Pinpoint the cell where the given text exists, returning its (X, Y) midpoint coordinate. 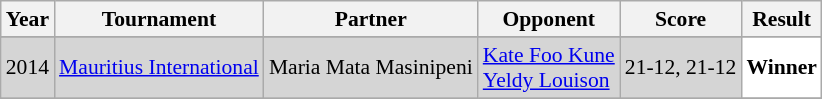
Result (782, 19)
21-12, 21-12 (681, 68)
Partner (371, 19)
Opponent (549, 19)
Kate Foo Kune Yeldy Louison (549, 68)
Mauritius International (159, 68)
Year (28, 19)
Maria Mata Masinipeni (371, 68)
Score (681, 19)
Winner (782, 68)
Tournament (159, 19)
2014 (28, 68)
